Return the (x, y) coordinate for the center point of the cell that contains the specified text.  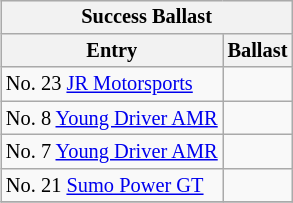
No. 7 Young Driver AMR (112, 152)
Entry (112, 51)
No. 8 Young Driver AMR (112, 118)
No. 21 Sumo Power GT (112, 185)
Success Ballast (146, 17)
Ballast (258, 51)
No. 23 JR Motorsports (112, 84)
